Determine the [x, y] coordinate at the center of the cell enclosing the given text.  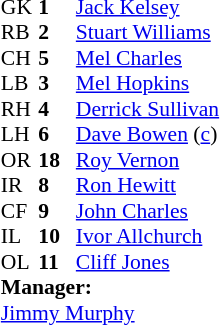
Ivor Allchurch [148, 237]
IL [20, 237]
18 [57, 160]
2 [57, 33]
OL [20, 262]
3 [57, 83]
5 [57, 58]
RH [20, 109]
9 [57, 211]
CF [20, 211]
IR [20, 185]
Ron Hewitt [148, 185]
11 [57, 262]
CH [20, 58]
8 [57, 185]
Dave Bowen (c) [148, 135]
4 [57, 109]
Manager: [110, 287]
Mel Charles [148, 58]
Stuart Williams [148, 33]
Cliff Jones [148, 262]
6 [57, 135]
Mel Hopkins [148, 83]
Roy Vernon [148, 160]
LB [20, 83]
RB [20, 33]
LH [20, 135]
10 [57, 237]
Derrick Sullivan [148, 109]
John Charles [148, 211]
OR [20, 160]
